Return the (X, Y) coordinate for the center point of the cell that contains the specified text.  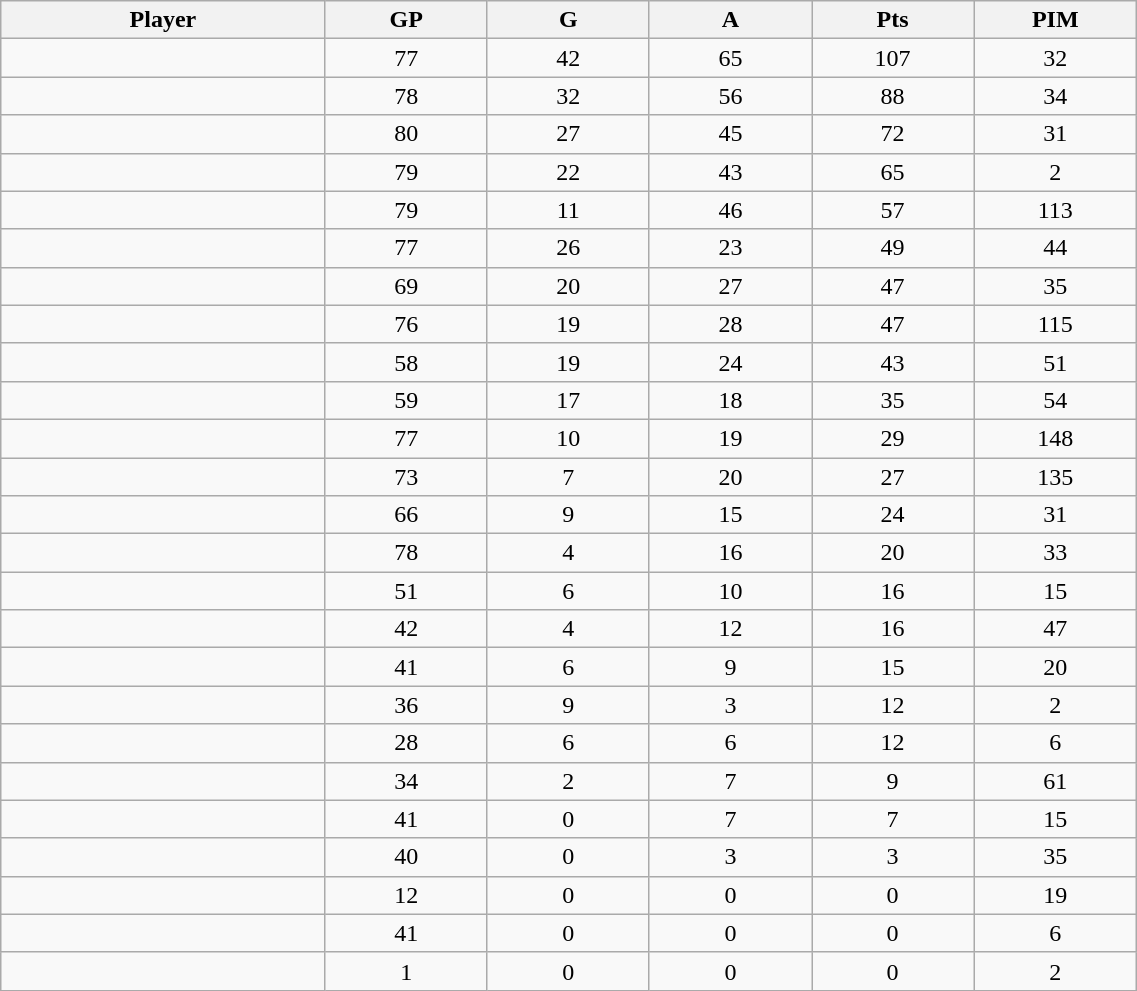
148 (1056, 438)
1 (406, 971)
G (568, 20)
135 (1056, 477)
23 (730, 248)
18 (730, 400)
107 (893, 58)
Pts (893, 20)
113 (1056, 210)
57 (893, 210)
45 (730, 134)
GP (406, 20)
88 (893, 96)
69 (406, 286)
A (730, 20)
72 (893, 134)
56 (730, 96)
54 (1056, 400)
61 (1056, 781)
40 (406, 857)
115 (1056, 324)
76 (406, 324)
49 (893, 248)
44 (1056, 248)
46 (730, 210)
58 (406, 362)
73 (406, 477)
33 (1056, 553)
Player (163, 20)
22 (568, 172)
59 (406, 400)
80 (406, 134)
66 (406, 515)
11 (568, 210)
PIM (1056, 20)
26 (568, 248)
29 (893, 438)
36 (406, 705)
17 (568, 400)
